Locate the cell with the specified text and output its (x, y) center coordinate. 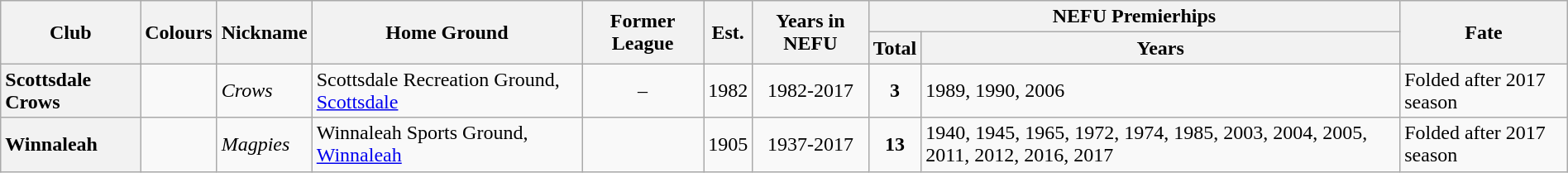
3 (895, 91)
1937-2017 (810, 144)
1982 (728, 91)
1989, 1990, 2006 (1161, 91)
Home Ground (447, 32)
13 (895, 144)
1940, 1945, 1965, 1972, 1974, 1985, 2003, 2004, 2005, 2011, 2012, 2016, 2017 (1161, 144)
1982-2017 (810, 91)
Years in NEFU (810, 32)
Scottsdale Crows (71, 91)
– (643, 91)
Est. (728, 32)
Fate (1484, 32)
1905 (728, 144)
NEFU Premierhips (1135, 17)
Magpies (265, 144)
Nickname (265, 32)
Crows (265, 91)
Scottsdale Recreation Ground, Scottsdale (447, 91)
Years (1161, 48)
Colours (179, 32)
Club (71, 32)
Winnaleah Sports Ground, Winnaleah (447, 144)
Former League (643, 32)
Winnaleah (71, 144)
Total (895, 48)
